Determine the [X, Y] coordinate at the center of the cell enclosing the given text.  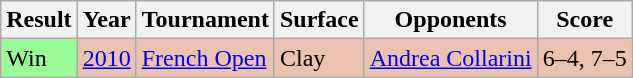
Tournament [205, 20]
Year [106, 20]
2010 [106, 58]
Opponents [450, 20]
Surface [319, 20]
Result [39, 20]
Andrea Collarini [450, 58]
6–4, 7–5 [584, 58]
Win [39, 58]
Clay [319, 58]
Score [584, 20]
French Open [205, 58]
